Detect which cell encompasses the target text, then output its (x, y) center coordinate. 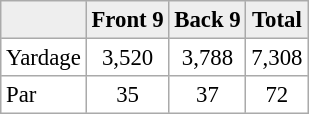
Par (44, 95)
3,788 (208, 57)
Yardage (44, 57)
72 (277, 95)
7,308 (277, 57)
3,520 (128, 57)
Front 9 (128, 20)
37 (208, 95)
Total (277, 20)
35 (128, 95)
Back 9 (208, 20)
